Scan for the cell matching the given text and deliver its (x, y) coordinate at center. 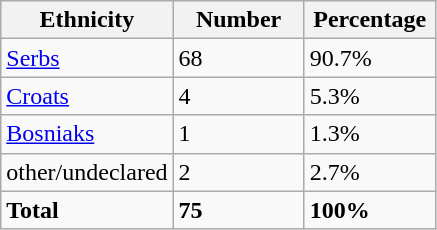
2.7% (370, 172)
Serbs (87, 58)
Ethnicity (87, 20)
Bosniaks (87, 134)
100% (370, 210)
Percentage (370, 20)
other/undeclared (87, 172)
90.7% (370, 58)
2 (238, 172)
Number (238, 20)
Total (87, 210)
68 (238, 58)
75 (238, 210)
1 (238, 134)
Croats (87, 96)
1.3% (370, 134)
5.3% (370, 96)
4 (238, 96)
